Detect which cell encompasses the target text, then output its (X, Y) center coordinate. 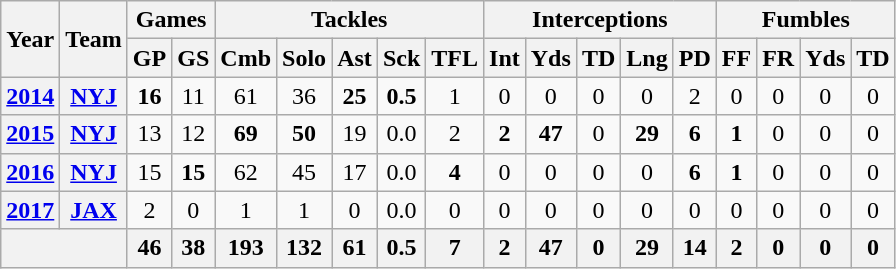
11 (194, 96)
38 (194, 248)
25 (355, 96)
Solo (304, 58)
16 (149, 96)
50 (304, 134)
46 (149, 248)
193 (246, 248)
Sck (401, 58)
17 (355, 172)
Int (505, 58)
JAX (94, 210)
2014 (30, 96)
69 (246, 134)
Cmb (246, 58)
45 (304, 172)
GP (149, 58)
FF (736, 58)
Team (94, 39)
36 (304, 96)
14 (694, 248)
12 (194, 134)
Lng (647, 58)
Year (30, 39)
62 (246, 172)
19 (355, 134)
PD (694, 58)
FR (778, 58)
Ast (355, 58)
7 (455, 248)
TFL (455, 58)
2016 (30, 172)
Fumbles (806, 20)
Tackles (350, 20)
13 (149, 134)
Interceptions (600, 20)
4 (455, 172)
GS (194, 58)
2017 (30, 210)
2015 (30, 134)
132 (304, 248)
Games (170, 20)
